Identify which cell holds the provided text, then report its (X, Y) central coordinate. 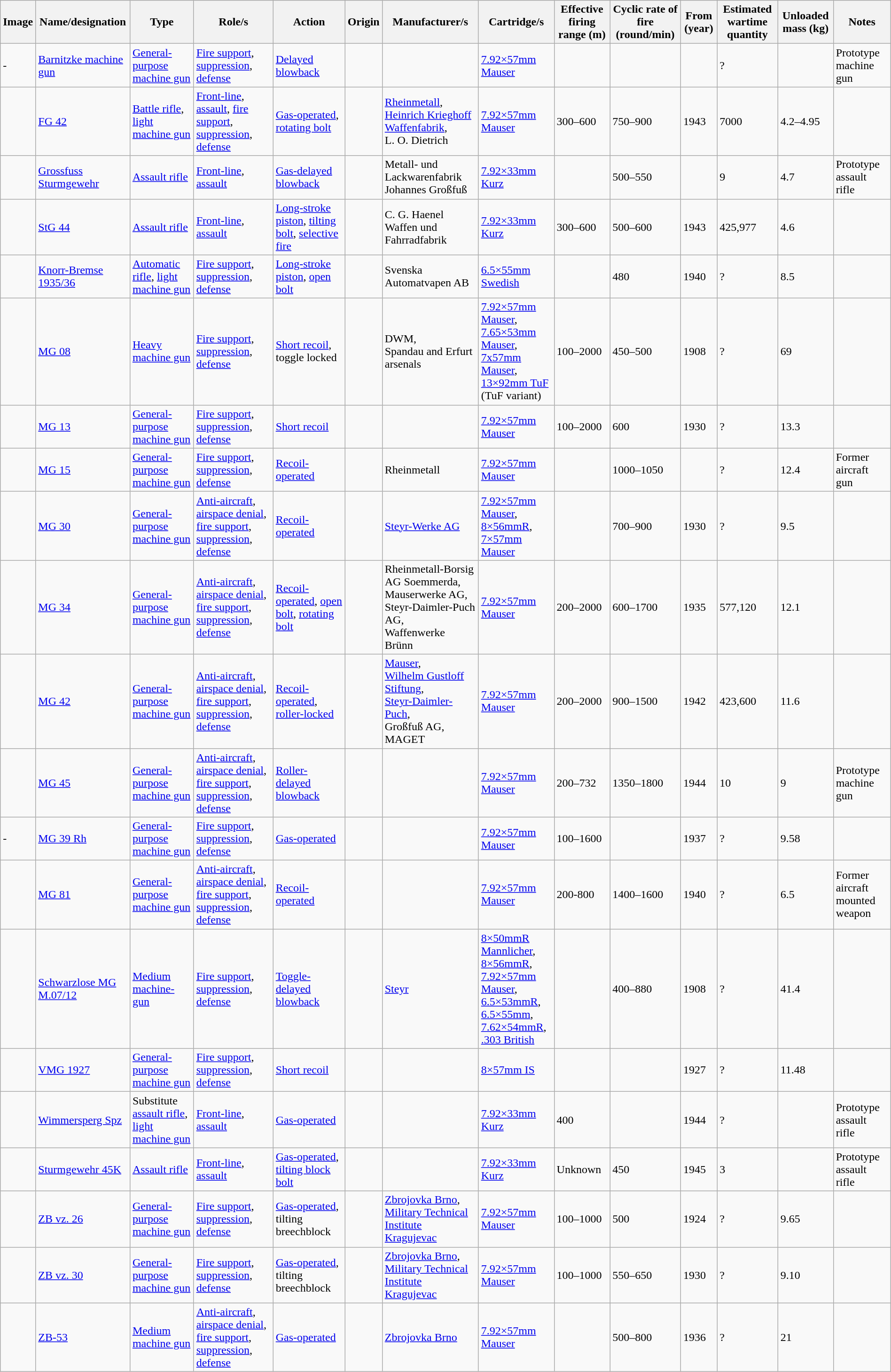
Delayed blowback (309, 65)
10 (748, 783)
Long-stroke piston, tilting bolt, selective fire (309, 227)
425,977 (748, 227)
4.6 (805, 227)
1937 (698, 839)
1924 (698, 1219)
Battle rifle, light machine gun (162, 121)
FG 42 (83, 121)
577,120 (748, 607)
41.4 (805, 989)
Schwarzlose MG M.07/12 (83, 989)
DWM,Spandau and Erfurt arsenals (430, 352)
21 (805, 1337)
Notes (862, 22)
Cyclic rate of fire (round/min) (646, 22)
StG 44 (83, 227)
Cartridge/s (516, 22)
6.5 (805, 895)
MG 30 (83, 526)
MG 39 Rh (83, 839)
Former aircraft mounted weapon (862, 895)
ZB vz. 30 (83, 1275)
600–1700 (646, 607)
VMG 1927 (83, 1070)
Mauser,Wilhelm Gustloff Stiftung,Steyr-Daimler-Puch,Großfuß AG,MAGET (430, 701)
MG 45 (83, 783)
Origin (364, 22)
200-800 (582, 895)
6.5×55mm Swedish (516, 276)
Rheinmetall (430, 470)
Automatic rifle, light machine gun (162, 276)
3 (748, 1169)
8×57mm IS (516, 1070)
400–880 (646, 989)
1942 (698, 701)
900–1500 (646, 701)
Recoil-operated, roller-locked (309, 701)
Recoil-operated, open bolt, rotating bolt (309, 607)
Roller-delayed blowback (309, 783)
1936 (698, 1337)
Barnitzke machine gun (83, 65)
Wimmersperg Spz (83, 1120)
Medium machine gun (162, 1337)
550–650 (646, 1275)
Role/s (233, 22)
500–600 (646, 227)
1927 (698, 1070)
MG 15 (83, 470)
423,600 (748, 701)
Effective firing range (m) (582, 22)
MG 42 (83, 701)
500–550 (646, 177)
Steyr (430, 989)
MG 81 (83, 895)
9.65 (805, 1219)
Sturmgewehr 45K (83, 1169)
C. G. Haenel Waffen und Fahrradfabrik (430, 227)
750–900 (646, 121)
Unknown (582, 1169)
Steyr-Werke AG (430, 526)
12.4 (805, 470)
Rheinmetall,Heinrich Krieghoff Waffenfabrik,L. O. Dietrich (430, 121)
Type (162, 22)
From (year) (698, 22)
Short recoil, toggle locked (309, 352)
Long-stroke piston, open bolt (309, 276)
Grossfuss Sturmgewehr (83, 177)
8.5 (805, 276)
Estimated wartime quantity (748, 22)
200–732 (582, 783)
4.2–4.95 (805, 121)
Unloaded mass (kg) (805, 22)
ZB-53 (83, 1337)
Toggle-delayed blowback (309, 989)
Zbrojovka Brno (430, 1337)
Former aircraft gun (862, 470)
ZB vz. 26 (83, 1219)
480 (646, 276)
Knorr-Bremse 1935/36 (83, 276)
1000–1050 (646, 470)
7.92×57mm Mauser,8×56mmR,7×57mm Mauser (516, 526)
8×50mmR Mannlicher,8×56mmR,7.92×57mm Mauser,6.5×53mmR,6.5×55mm,7.62×54mmR,.303 British (516, 989)
1935 (698, 607)
Name/designation (83, 22)
9.58 (805, 839)
100–1600 (582, 839)
11.6 (805, 701)
Gas-operated, rotating bolt (309, 121)
9.10 (805, 1275)
7000 (748, 121)
450–500 (646, 352)
Heavy machine gun (162, 352)
Metall- und Lackwarenfabrik Johannes Großfuß (430, 177)
Front-line, assault, fire support, suppression, defense (233, 121)
Action (309, 22)
MG 13 (83, 426)
9.5 (805, 526)
1350–1800 (646, 783)
Image (18, 22)
500 (646, 1219)
1945 (698, 1169)
11.48 (805, 1070)
700–900 (646, 526)
7.92×57mm Mauser,7.65×53mm Mauser,7x57mm Mauser,13×92mm TuF (TuF variant) (516, 352)
400 (582, 1120)
Substitute assault rifle, light machine gun (162, 1120)
69 (805, 352)
Rheinmetall-Borsig AG Soemmerda,Mauserwerke AG,Steyr-Daimler-Puch AG,Waffenwerke Brünn (430, 607)
Gas-operated, tilting block bolt (309, 1169)
Manufacturer/s (430, 22)
Medium machine-gun (162, 989)
MG 34 (83, 607)
MG 08 (83, 352)
12.1 (805, 607)
Svenska Automatvapen AB (430, 276)
600 (646, 426)
1400–1600 (646, 895)
13.3 (805, 426)
450 (646, 1169)
4.7 (805, 177)
500–800 (646, 1337)
Gas-delayed blowback (309, 177)
